Locate the cell with the specified text and output its [x, y] center coordinate. 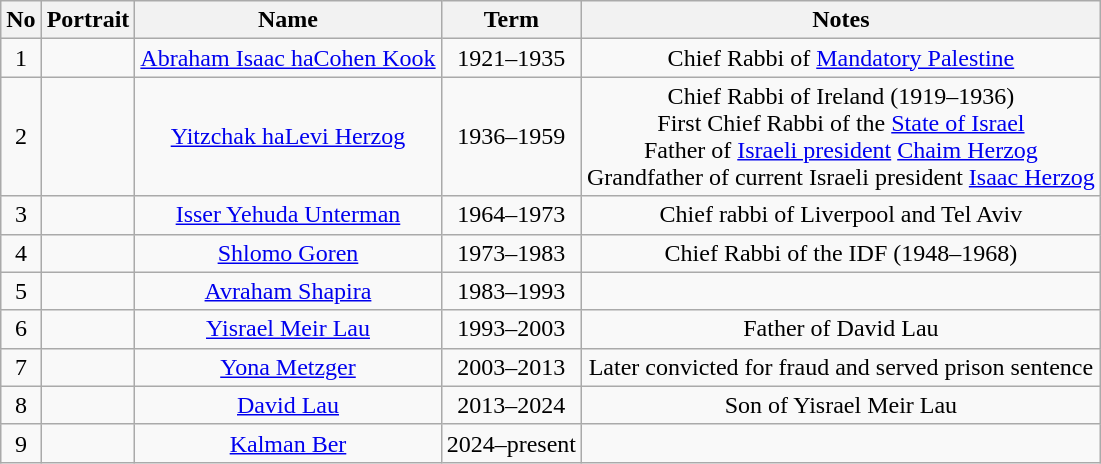
2013–2024 [511, 405]
Son of Yisrael Meir Lau [842, 405]
Yitzchak haLevi Herzog [288, 136]
Name [288, 20]
1921–1935 [511, 58]
3 [21, 215]
2 [21, 136]
5 [21, 291]
6 [21, 329]
1993–2003 [511, 329]
4 [21, 253]
Avraham Shapira [288, 291]
7 [21, 367]
Chief Rabbi of the IDF (1948–1968) [842, 253]
David Lau [288, 405]
Later convicted for fraud and served prison sentence [842, 367]
Abraham Isaac haCohen Kook [288, 58]
Chief Rabbi of Mandatory Palestine [842, 58]
1964–1973 [511, 215]
1 [21, 58]
9 [21, 443]
1983–1993 [511, 291]
Chief rabbi of Liverpool and Tel Aviv [842, 215]
Father of David Lau [842, 329]
Notes [842, 20]
8 [21, 405]
Portrait [88, 20]
Shlomo Goren [288, 253]
1973–1983 [511, 253]
2024–present [511, 443]
Kalman Ber [288, 443]
1936–1959 [511, 136]
Yona Metzger [288, 367]
Term [511, 20]
No [21, 20]
2003–2013 [511, 367]
Yisrael Meir Lau [288, 329]
Isser Yehuda Unterman [288, 215]
